Capture the cell that displays the provided text and extract its [X, Y] central coordinate. 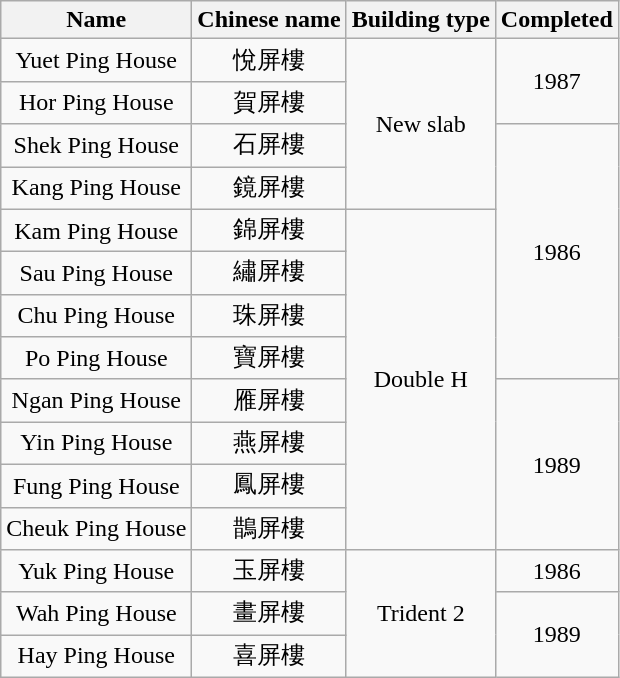
Hay Ping House [96, 656]
Trident 2 [420, 614]
Kam Ping House [96, 230]
Hor Ping House [96, 102]
Wah Ping House [96, 614]
石屏樓 [269, 146]
燕屏樓 [269, 444]
繡屏樓 [269, 274]
雁屏樓 [269, 400]
Fung Ping House [96, 486]
Name [96, 20]
鵲屏樓 [269, 528]
寶屏樓 [269, 358]
Chinese name [269, 20]
Po Ping House [96, 358]
畫屏樓 [269, 614]
Completed [556, 20]
1987 [556, 82]
Kang Ping House [96, 188]
Cheuk Ping House [96, 528]
Building type [420, 20]
鳳屏樓 [269, 486]
Yuk Ping House [96, 572]
鏡屏樓 [269, 188]
Ngan Ping House [96, 400]
珠屏樓 [269, 316]
玉屏樓 [269, 572]
錦屏樓 [269, 230]
Sau Ping House [96, 274]
Chu Ping House [96, 316]
喜屏樓 [269, 656]
Yuet Ping House [96, 60]
悅屏樓 [269, 60]
Yin Ping House [96, 444]
賀屏樓 [269, 102]
Double H [420, 379]
New slab [420, 124]
Shek Ping House [96, 146]
